Scan for the cell matching the given text and deliver its [X, Y] coordinate at center. 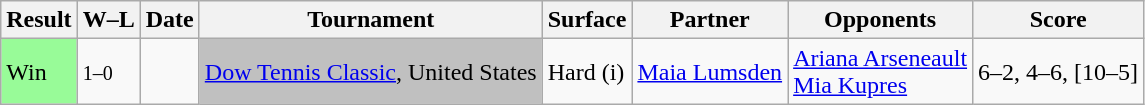
Hard (i) [587, 72]
6–2, 4–6, [10–5] [1058, 72]
1–0 [108, 72]
Result [39, 20]
Score [1058, 20]
Surface [587, 20]
Win [39, 72]
Dow Tennis Classic, United States [370, 72]
Ariana Arseneault Mia Kupres [880, 72]
Date [170, 20]
Partner [710, 20]
Maia Lumsden [710, 72]
Opponents [880, 20]
Tournament [370, 20]
W–L [108, 20]
